Search for the cell housing the specified text and yield its [X, Y] center coordinate. 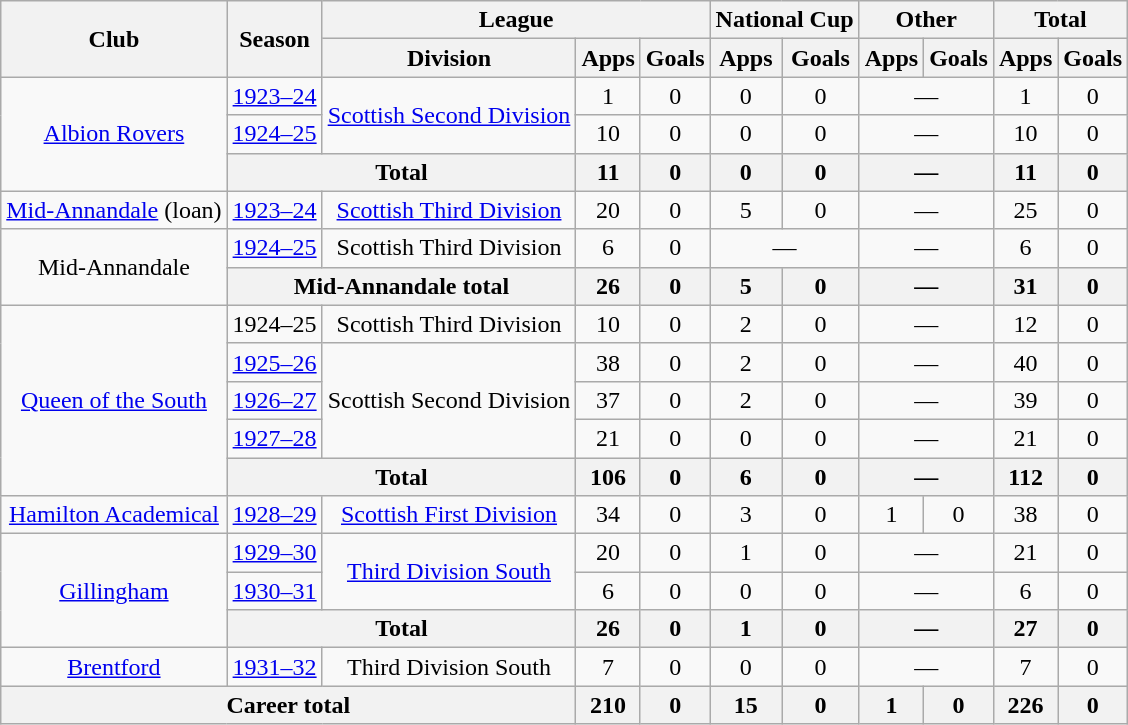
Mid-Annandale (loan) [114, 210]
Brentford [114, 667]
210 [608, 705]
3 [746, 515]
27 [1025, 629]
226 [1025, 705]
15 [746, 705]
1927–28 [274, 438]
34 [608, 515]
1928–29 [274, 515]
Queen of the South [114, 400]
Division [449, 58]
31 [1025, 286]
Mid-Annandale [114, 267]
Albion Rovers [114, 134]
Gillingham [114, 591]
Other [926, 20]
1930–31 [274, 591]
1926–27 [274, 400]
Club [114, 39]
League [516, 20]
106 [608, 477]
Mid-Annandale total [402, 286]
Scottish First Division [449, 515]
112 [1025, 477]
40 [1025, 362]
Career total [288, 705]
25 [1025, 210]
1925–26 [274, 362]
Hamilton Academical [114, 515]
39 [1025, 400]
37 [608, 400]
National Cup [784, 20]
1931–32 [274, 667]
Season [274, 39]
1929–30 [274, 553]
12 [1025, 324]
